Provide the [X, Y] coordinate of the cell's center where the given text is located.  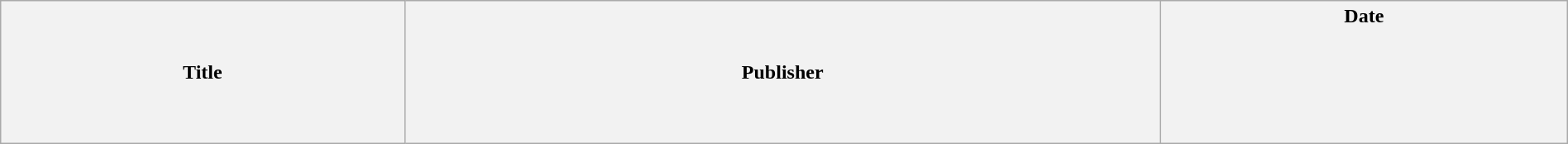
Date [1364, 73]
Title [203, 73]
Publisher [782, 73]
